From the cell containing the given text, extract its center point as [X, Y] coordinate. 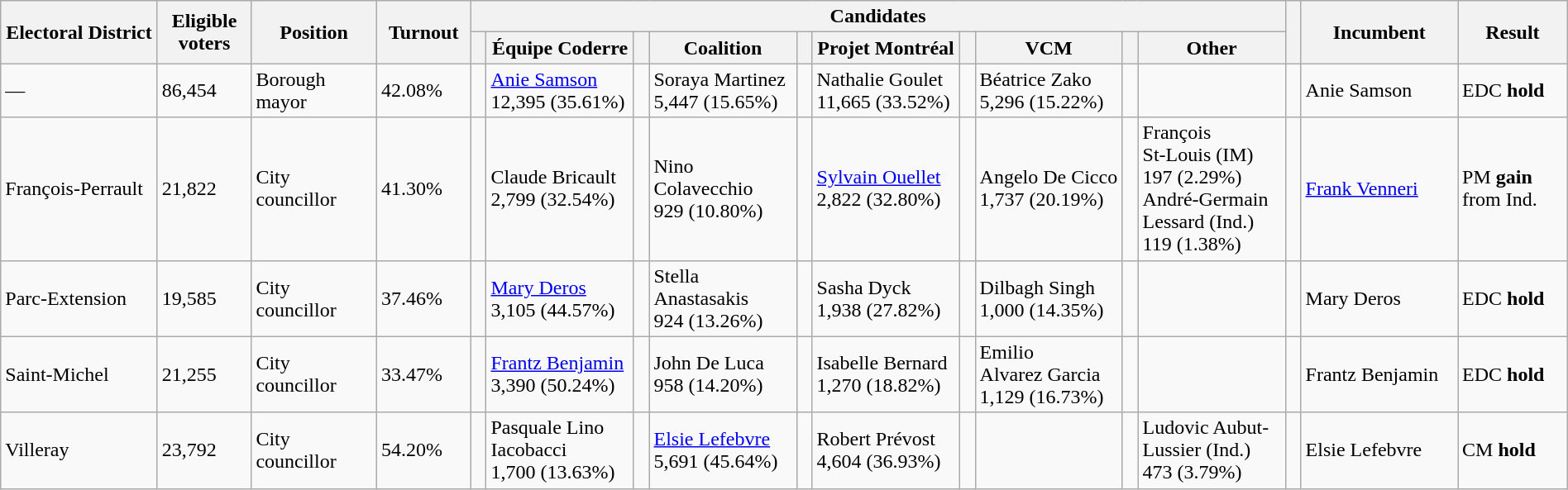
Robert Prévost4,604 (36.93%) [886, 450]
John De Luca958 (14.20%) [723, 374]
Ludovic Aubut-Lussier (Ind.)473 (3.79%) [1212, 450]
Nathalie Goulet11,665 (33.52%) [886, 91]
FrançoisSt-Louis (IM)197 (2.29%)André-Germain Lessard (Ind.)119 (1.38%) [1212, 188]
Mary Deros [1379, 298]
37.46% [423, 298]
54.20% [423, 450]
Nino Colavecchio929 (10.80%) [723, 188]
Result [1512, 32]
Frantz Benjamin [1379, 374]
19,585 [204, 298]
EmilioAlvarez Garcia1,129 (16.73%) [1049, 374]
21,822 [204, 188]
Anie Samson12,395 (35.61%) [560, 91]
86,454 [204, 91]
Projet Montréal [886, 48]
Pasquale Lino Iacobacci1,700 (13.63%) [560, 450]
Sylvain Ouellet2,822 (32.80%) [886, 188]
Eligible voters [204, 32]
CM hold [1512, 450]
Dilbagh Singh1,000 (14.35%) [1049, 298]
33.47% [423, 374]
23,792 [204, 450]
PM gain from Ind. [1512, 188]
Frank Venneri [1379, 188]
Turnout [423, 32]
Elsie Lefebvre [1379, 450]
Borough mayor [314, 91]
Frantz Benjamin3,390 (50.24%) [560, 374]
Mary Deros3,105 (44.57%) [560, 298]
Position [314, 32]
Soraya Martinez5,447 (15.65%) [723, 91]
Sasha Dyck1,938 (27.82%) [886, 298]
Electoral District [79, 32]
— [79, 91]
Other [1212, 48]
Claude Bricault2,799 (32.54%) [560, 188]
41.30% [423, 188]
42.08% [423, 91]
VCM [1049, 48]
Équipe Coderre [560, 48]
Saint-Michel [79, 374]
Villeray [79, 450]
Stella Anastasakis924 (13.26%) [723, 298]
Isabelle Bernard1,270 (18.82%) [886, 374]
Coalition [723, 48]
Angelo De Cicco1,737 (20.19%) [1049, 188]
Elsie Lefebvre5,691 (45.64%) [723, 450]
Béatrice Zako5,296 (15.22%) [1049, 91]
Incumbent [1379, 32]
Candidates [878, 17]
Parc-Extension [79, 298]
21,255 [204, 374]
François-Perrault [79, 188]
Anie Samson [1379, 91]
